Identify which cell holds the provided text, then report its [x, y] central coordinate. 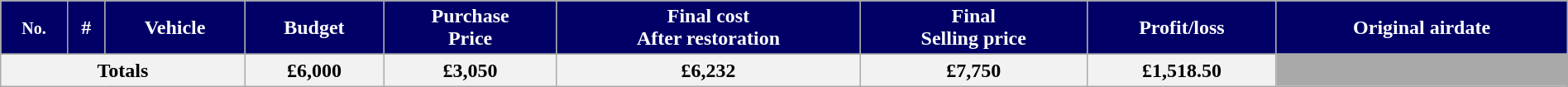
No. [35, 28]
Profit/loss [1182, 28]
Totals [122, 70]
Vehicle [175, 28]
PurchasePrice [470, 28]
Budget [314, 28]
£6,000 [314, 70]
Original airdate [1422, 28]
# [86, 28]
£6,232 [708, 70]
Final costAfter restoration [708, 28]
£1,518.50 [1182, 70]
£3,050 [470, 70]
FinalSelling price [974, 28]
£7,750 [974, 70]
